Detect which cell encompasses the target text, then output its [x, y] center coordinate. 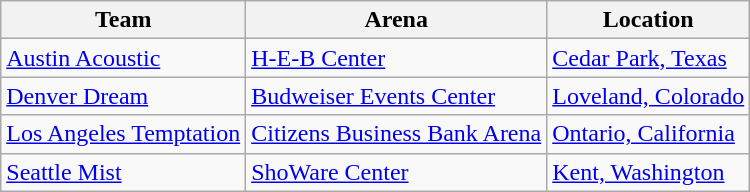
Budweiser Events Center [396, 96]
Los Angeles Temptation [124, 134]
Cedar Park, Texas [648, 58]
Denver Dream [124, 96]
Loveland, Colorado [648, 96]
Team [124, 20]
Kent, Washington [648, 172]
Location [648, 20]
Seattle Mist [124, 172]
Austin Acoustic [124, 58]
Ontario, California [648, 134]
Arena [396, 20]
Citizens Business Bank Arena [396, 134]
H-E-B Center [396, 58]
ShoWare Center [396, 172]
